Find where the given text appears and provide that cell's center as [X, Y] coordinate. 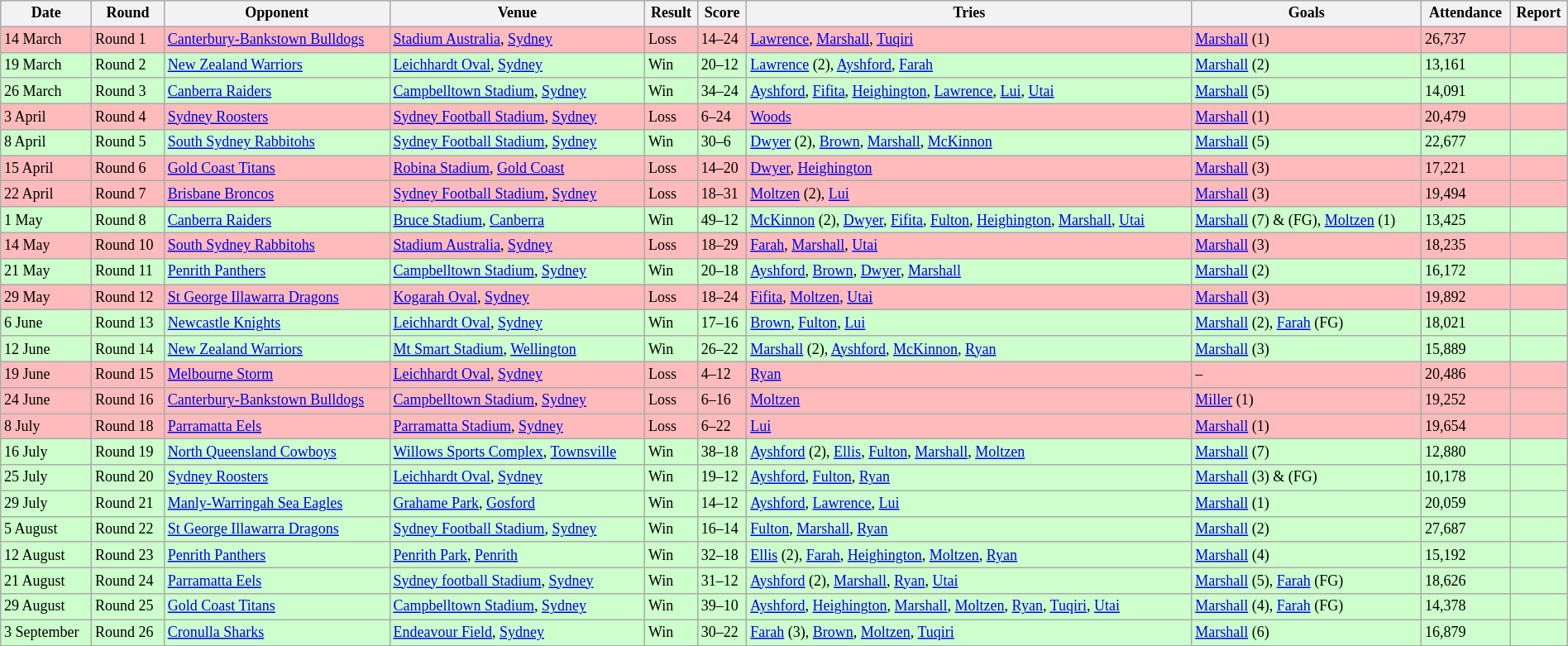
Round 14 [128, 349]
18,235 [1465, 245]
Farah, Marshall, Utai [969, 245]
Marshall (2), Farah (FG) [1307, 323]
16,172 [1465, 271]
Mt Smart Stadium, Wellington [517, 349]
Marshall (5), Farah (FG) [1307, 581]
Score [721, 13]
Venue [517, 13]
Round 20 [128, 478]
12 June [46, 349]
Round 15 [128, 374]
Round 4 [128, 116]
29 August [46, 607]
Sydney football Stadium, Sydney [517, 581]
Kogarah Oval, Sydney [517, 298]
19 March [46, 65]
12,880 [1465, 452]
22,677 [1465, 142]
14,378 [1465, 607]
14–24 [721, 40]
Fulton, Marshall, Ryan [969, 529]
20,486 [1465, 374]
Ayshford, Lawrence, Lui [969, 503]
21 August [46, 581]
19,252 [1465, 400]
5 August [46, 529]
Round 13 [128, 323]
Brown, Fulton, Lui [969, 323]
27,687 [1465, 529]
18,021 [1465, 323]
Marshall (6) [1307, 632]
North Queensland Cowboys [276, 452]
38–18 [721, 452]
19,892 [1465, 298]
Ayshford, Heighington, Marshall, Moltzen, Ryan, Tuqiri, Utai [969, 607]
Opponent [276, 13]
Grahame Park, Gosford [517, 503]
4–12 [721, 374]
Round 22 [128, 529]
Round 2 [128, 65]
Ryan [969, 374]
17,221 [1465, 169]
30–22 [721, 632]
16 July [46, 452]
Round 10 [128, 245]
Marshall (3) & (FG) [1307, 478]
Marshall (7) & (FG), Moltzen (1) [1307, 220]
22 April [46, 194]
30–6 [721, 142]
Round 5 [128, 142]
14–20 [721, 169]
Attendance [1465, 13]
Round 1 [128, 40]
Round 26 [128, 632]
Round 21 [128, 503]
Round 16 [128, 400]
49–12 [721, 220]
Result [672, 13]
15 April [46, 169]
19 June [46, 374]
Farah (3), Brown, Moltzen, Tuqiri [969, 632]
14 March [46, 40]
31–12 [721, 581]
20–18 [721, 271]
Marshall (2), Ayshford, McKinnon, Ryan [969, 349]
Parramatta Stadium, Sydney [517, 427]
6–22 [721, 427]
13,161 [1465, 65]
Round 6 [128, 169]
– [1307, 374]
14,091 [1465, 91]
20–12 [721, 65]
15,889 [1465, 349]
Marshall (4), Farah (FG) [1307, 607]
Ellis (2), Farah, Heighington, Moltzen, Ryan [969, 554]
Melbourne Storm [276, 374]
Tries [969, 13]
Lawrence (2), Ayshford, Farah [969, 65]
Marshall (4) [1307, 554]
19,494 [1465, 194]
Robina Stadium, Gold Coast [517, 169]
34–24 [721, 91]
Round 19 [128, 452]
Penrith Park, Penrith [517, 554]
Round [128, 13]
6–24 [721, 116]
24 June [46, 400]
14–12 [721, 503]
26,737 [1465, 40]
18–31 [721, 194]
10,178 [1465, 478]
8 July [46, 427]
Fifita, Moltzen, Utai [969, 298]
Round 12 [128, 298]
Newcastle Knights [276, 323]
Round 11 [128, 271]
6–16 [721, 400]
21 May [46, 271]
Willows Sports Complex, Townsville [517, 452]
18,626 [1465, 581]
29 July [46, 503]
1 May [46, 220]
Manly-Warringah Sea Eagles [276, 503]
Moltzen (2), Lui [969, 194]
19–12 [721, 478]
Round 25 [128, 607]
Cronulla Sharks [276, 632]
Brisbane Broncos [276, 194]
Round 7 [128, 194]
13,425 [1465, 220]
19,654 [1465, 427]
8 April [46, 142]
26 March [46, 91]
Round 23 [128, 554]
Lui [969, 427]
Dwyer, Heighington [969, 169]
26–22 [721, 349]
Goals [1307, 13]
Marshall (7) [1307, 452]
Bruce Stadium, Canberra [517, 220]
Date [46, 13]
16,879 [1465, 632]
Ayshford, Fulton, Ryan [969, 478]
17–16 [721, 323]
Endeavour Field, Sydney [517, 632]
32–18 [721, 554]
3 September [46, 632]
12 August [46, 554]
39–10 [721, 607]
25 July [46, 478]
6 June [46, 323]
Dwyer (2), Brown, Marshall, McKinnon [969, 142]
Moltzen [969, 400]
Round 24 [128, 581]
14 May [46, 245]
20,059 [1465, 503]
Round 8 [128, 220]
Lawrence, Marshall, Tuqiri [969, 40]
Report [1539, 13]
McKinnon (2), Dwyer, Fifita, Fulton, Heighington, Marshall, Utai [969, 220]
Ayshford, Brown, Dwyer, Marshall [969, 271]
Round 3 [128, 91]
Ayshford (2), Marshall, Ryan, Utai [969, 581]
Round 18 [128, 427]
15,192 [1465, 554]
16–14 [721, 529]
29 May [46, 298]
Ayshford, Fifita, Heighington, Lawrence, Lui, Utai [969, 91]
20,479 [1465, 116]
Miller (1) [1307, 400]
Woods [969, 116]
3 April [46, 116]
Ayshford (2), Ellis, Fulton, Marshall, Moltzen [969, 452]
18–24 [721, 298]
18–29 [721, 245]
